Pinpoint the cell where the given text exists, returning its [X, Y] midpoint coordinate. 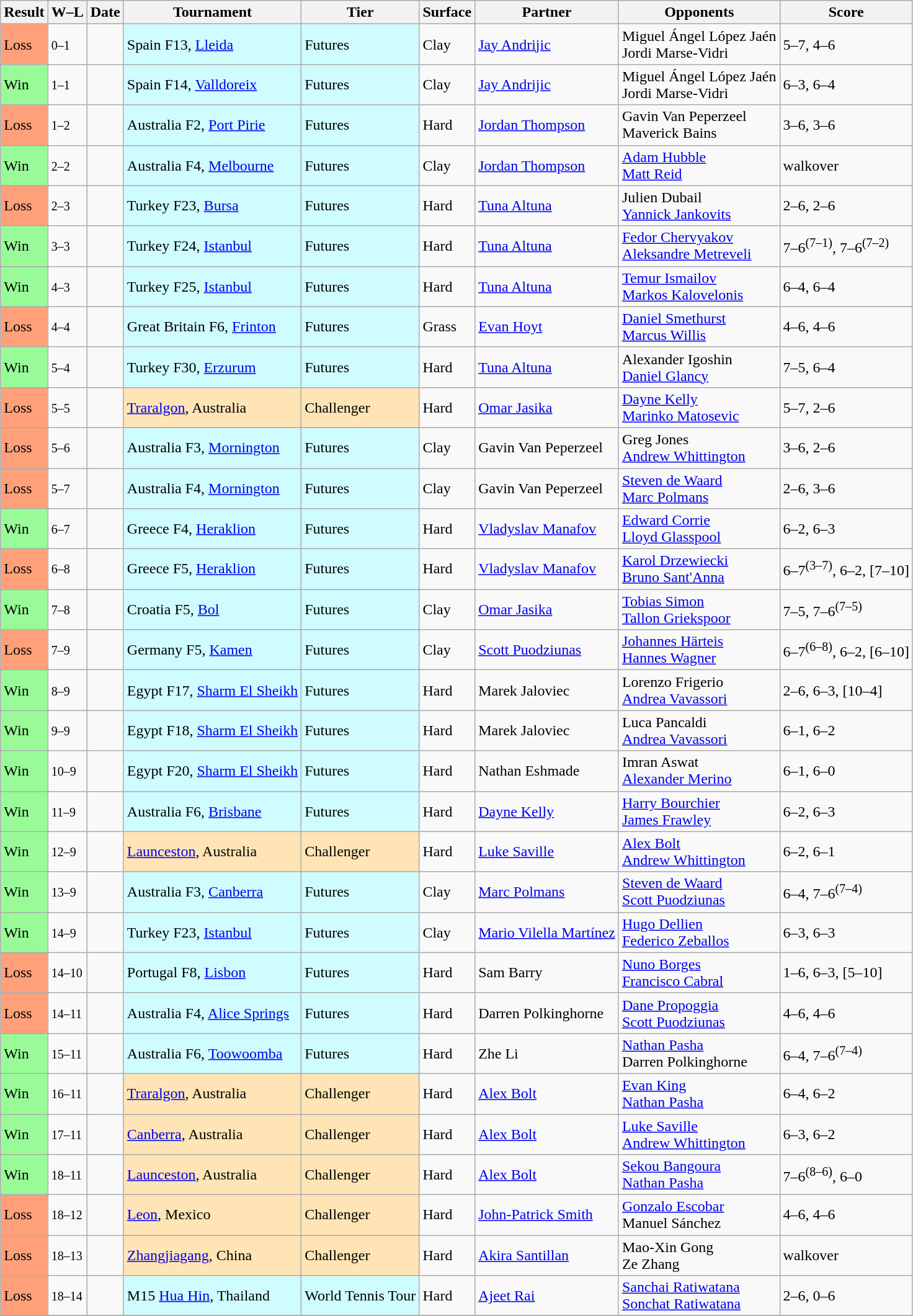
6–7 [67, 529]
3–6, 3–6 [846, 125]
6–1, 6–0 [846, 771]
Australia F3, Mornington [212, 448]
12–9 [67, 851]
Canberra, Australia [212, 1134]
5–7, 2–6 [846, 407]
6–4, 6–4 [846, 287]
W–L [67, 12]
Mario Vilella Martínez [547, 932]
Luke Saville [547, 851]
Greg Jones Andrew Whittington [699, 448]
7–9 [67, 650]
Australia F2, Port Pirie [212, 125]
6–3, 6–3 [846, 932]
Lorenzo Frigerio Andrea Vavassori [699, 690]
Dane Propoggia Scott Puodziunas [699, 1013]
Gonzalo Escobar Manuel Sánchez [699, 1215]
2–6, 0–6 [846, 1296]
Tobias Simon Tallon Griekspoor [699, 609]
6–7(3–7), 6–2, [7–10] [846, 570]
Edward Corrie Lloyd Glasspool [699, 529]
2–6, 3–6 [846, 488]
Dayne Kelly [547, 812]
Great Britain F6, Frinton [212, 326]
Australia F4, Melbourne [212, 165]
Australia F6, Toowoomba [212, 1054]
0–1 [67, 45]
17–11 [67, 1134]
1–6, 6–3, [5–10] [846, 973]
3–6, 2–6 [846, 448]
Dayne Kelly Marinko Matosevic [699, 407]
6–7(6–8), 6–2, [6–10] [846, 650]
6–1, 6–2 [846, 731]
Turkey F24, Istanbul [212, 246]
Julien Dubail Yannick Jankovits [699, 206]
John-Patrick Smith [547, 1215]
Opponents [699, 12]
Temur Ismailov Markos Kalovelonis [699, 287]
6–8 [67, 570]
5–7 [67, 488]
7–6(8–6), 6–0 [846, 1175]
2–6, 6–3, [10–4] [846, 690]
Nuno Borges Francisco Cabral [699, 973]
7–5, 7–6(7–5) [846, 609]
6–2, 6–1 [846, 851]
Croatia F5, Bol [212, 609]
6–3, 6–2 [846, 1134]
Evan Hoyt [547, 326]
Partner [547, 12]
Germany F5, Kamen [212, 650]
14–10 [67, 973]
10–9 [67, 771]
Portugal F8, Lisbon [212, 973]
Evan King Nathan Pasha [699, 1093]
Australia F4, Mornington [212, 488]
Zhe Li [547, 1054]
5–6 [67, 448]
2–2 [67, 165]
Adam Hubble Matt Reid [699, 165]
Score [846, 12]
M15 Hua Hin, Thailand [212, 1296]
5–5 [67, 407]
Hugo Dellien Federico Zeballos [699, 932]
Turkey F30, Erzurum [212, 367]
Harry Bourchier James Frawley [699, 812]
Mao-Xin Gong Ze Zhang [699, 1256]
Steven de Waard Scott Puodziunas [699, 892]
Scott Puodziunas [547, 650]
Gavin Van Peperzeel Maverick Bains [699, 125]
Nathan Eshmade [547, 771]
Darren Polkinghorne [547, 1013]
18–12 [67, 1215]
18–14 [67, 1296]
Spain F14, Valldoreix [212, 84]
4–4 [67, 326]
16–11 [67, 1093]
Spain F13, Lleida [212, 45]
14–11 [67, 1013]
Australia F3, Canberra [212, 892]
1–2 [67, 125]
2–6, 2–6 [846, 206]
3–3 [67, 246]
Luke Saville Andrew Whittington [699, 1134]
7–8 [67, 609]
Egypt F18, Sharm El Sheikh [212, 731]
Greece F4, Heraklion [212, 529]
Marc Polmans [547, 892]
Johannes Härteis Hannes Wagner [699, 650]
Result [24, 12]
Turkey F23, Bursa [212, 206]
9–9 [67, 731]
Leon, Mexico [212, 1215]
Turkey F23, Istanbul [212, 932]
Alex Bolt Andrew Whittington [699, 851]
Daniel Smethurst Marcus Willis [699, 326]
Sam Barry [547, 973]
Sekou Bangoura Nathan Pasha [699, 1175]
Egypt F17, Sharm El Sheikh [212, 690]
Tournament [212, 12]
18–11 [67, 1175]
7–6(7–1), 7–6(7–2) [846, 246]
Ajeet Rai [547, 1296]
6–4, 6–2 [846, 1093]
15–11 [67, 1054]
2–3 [67, 206]
Turkey F25, Istanbul [212, 287]
8–9 [67, 690]
Greece F5, Heraklion [212, 570]
14–9 [67, 932]
18–13 [67, 1256]
Akira Santillan [547, 1256]
Karol Drzewiecki Bruno Sant'Anna [699, 570]
13–9 [67, 892]
11–9 [67, 812]
5–7, 4–6 [846, 45]
Australia F6, Brisbane [212, 812]
5–4 [67, 367]
Luca Pancaldi Andrea Vavassori [699, 731]
1–1 [67, 84]
Grass [447, 326]
Alexander Igoshin Daniel Glancy [699, 367]
Nathan Pasha Darren Polkinghorne [699, 1054]
4–3 [67, 287]
Tier [360, 12]
Egypt F20, Sharm El Sheikh [212, 771]
Date [105, 12]
Zhangjiagang, China [212, 1256]
Surface [447, 12]
6–3, 6–4 [846, 84]
Fedor Chervyakov Aleksandre Metreveli [699, 246]
Sanchai Ratiwatana Sonchat Ratiwatana [699, 1296]
World Tennis Tour [360, 1296]
7–5, 6–4 [846, 367]
Steven de Waard Marc Polmans [699, 488]
Imran Aswat Alexander Merino [699, 771]
Australia F4, Alice Springs [212, 1013]
